Provide the [x, y] coordinate of the cell's center where the given text is located.  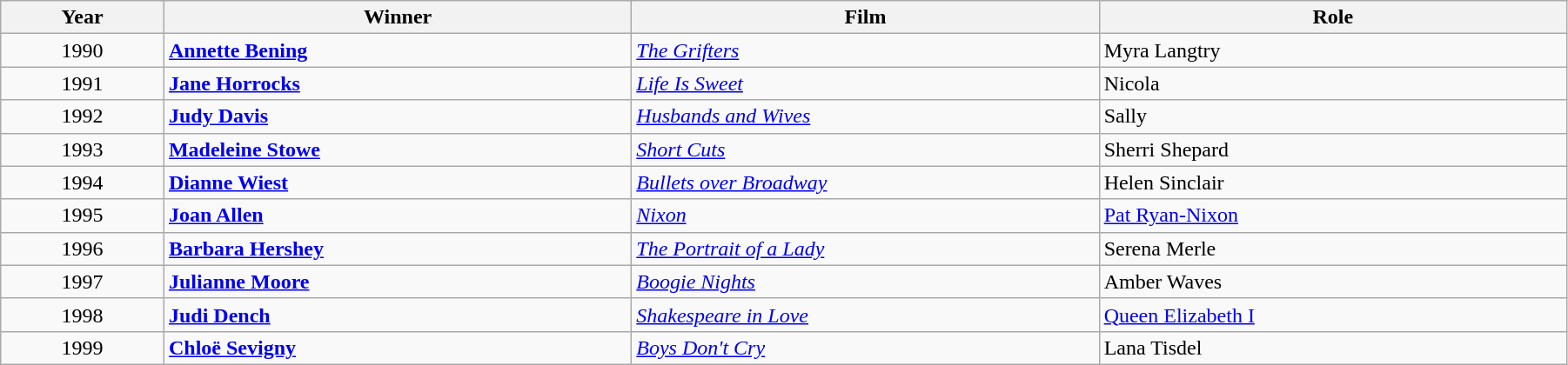
Nicola [1333, 83]
Bullets over Broadway [865, 182]
1992 [83, 116]
1996 [83, 249]
Life Is Sweet [865, 83]
Lana Tisdel [1333, 348]
1997 [83, 282]
1991 [83, 83]
The Grifters [865, 50]
The Portrait of a Lady [865, 249]
Annette Bening [397, 50]
1993 [83, 149]
1999 [83, 348]
Pat Ryan-Nixon [1333, 216]
Husbands and Wives [865, 116]
Chloë Sevigny [397, 348]
Boys Don't Cry [865, 348]
Sherri Shepard [1333, 149]
Judi Dench [397, 315]
Amber Waves [1333, 282]
Short Cuts [865, 149]
Dianne Wiest [397, 182]
Jane Horrocks [397, 83]
Joan Allen [397, 216]
Shakespeare in Love [865, 315]
Judy Davis [397, 116]
Sally [1333, 116]
Film [865, 17]
Barbara Hershey [397, 249]
Madeleine Stowe [397, 149]
1995 [83, 216]
Role [1333, 17]
1994 [83, 182]
Nixon [865, 216]
Queen Elizabeth I [1333, 315]
Winner [397, 17]
1998 [83, 315]
Myra Langtry [1333, 50]
1990 [83, 50]
Serena Merle [1333, 249]
Year [83, 17]
Helen Sinclair [1333, 182]
Julianne Moore [397, 282]
Boogie Nights [865, 282]
